Return (X, Y) of the center of cell containing provided text 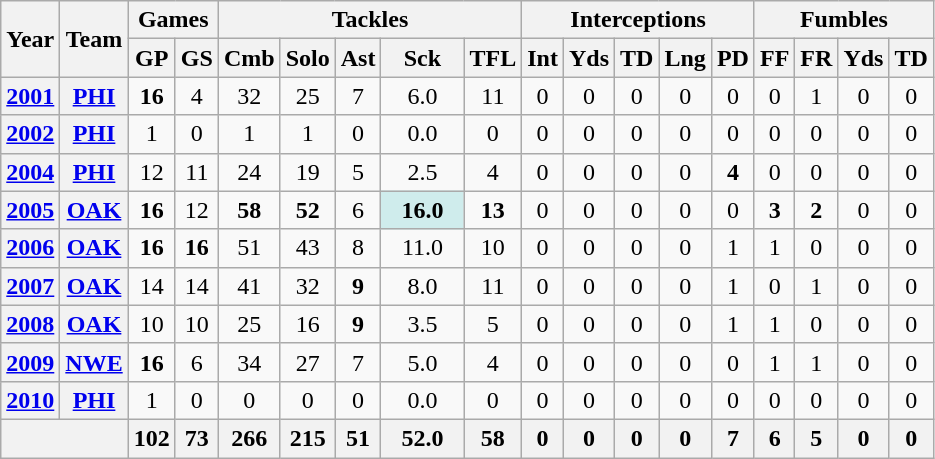
Tackles (370, 20)
73 (196, 438)
Team (94, 39)
Games (173, 20)
2010 (30, 400)
19 (308, 172)
GS (196, 58)
11.0 (422, 248)
NWE (94, 362)
Cmb (249, 58)
5.0 (422, 362)
41 (249, 286)
8.0 (422, 286)
52.0 (422, 438)
2.5 (422, 172)
Year (30, 39)
2005 (30, 210)
Ast (358, 58)
Fumbles (844, 20)
43 (308, 248)
TFL (493, 58)
6.0 (422, 96)
34 (249, 362)
24 (249, 172)
Sck (422, 58)
3 (774, 210)
Interceptions (638, 20)
2002 (30, 134)
16.0 (422, 210)
2008 (30, 324)
215 (308, 438)
2004 (30, 172)
27 (308, 362)
FF (774, 58)
52 (308, 210)
13 (493, 210)
102 (152, 438)
3.5 (422, 324)
Lng (685, 58)
2006 (30, 248)
266 (249, 438)
Solo (308, 58)
2007 (30, 286)
2009 (30, 362)
2 (816, 210)
Int (543, 58)
FR (816, 58)
PD (732, 58)
8 (358, 248)
GP (152, 58)
2001 (30, 96)
